Determine the (x, y) coordinate at the center of the cell enclosing the given text.  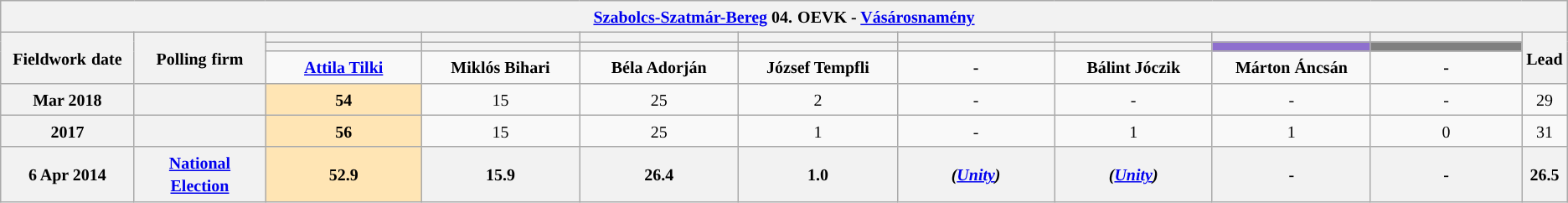
Mar 2018 (67, 99)
Attila Tilki (343, 67)
Polling firm (199, 58)
2 (818, 99)
29 (1545, 99)
Fieldwork date (67, 58)
52.9 (343, 174)
Béla Adorján (659, 67)
26.5 (1545, 174)
Márton Áncsán (1292, 67)
1.0 (818, 174)
Bálint Jóczik (1133, 67)
54 (343, 99)
15.9 (500, 174)
26.4 (659, 174)
József Tempfli (818, 67)
0 (1446, 131)
National Election (199, 174)
Szabolcs-Szatmár-Bereg 04. OEVK - Vásárosnamény (784, 17)
56 (343, 131)
6 Apr 2014 (67, 174)
Miklós Bihari (500, 67)
31 (1545, 131)
2017 (67, 131)
Lead (1545, 58)
